Detect which cell encompasses the target text, then output its (X, Y) center coordinate. 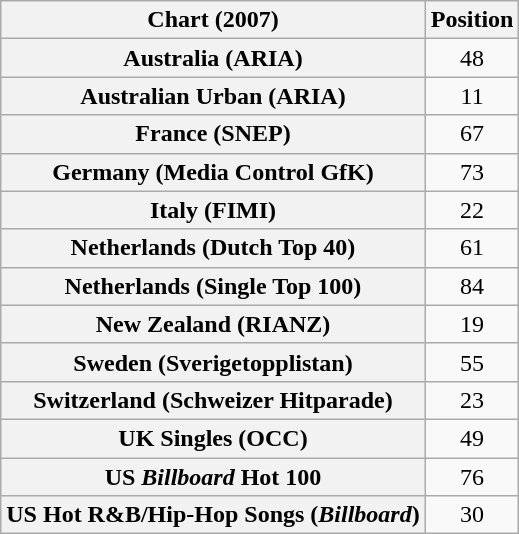
Sweden (Sverigetopplistan) (213, 362)
49 (472, 438)
Switzerland (Schweizer Hitparade) (213, 400)
73 (472, 172)
Australian Urban (ARIA) (213, 96)
11 (472, 96)
30 (472, 515)
New Zealand (RIANZ) (213, 324)
Netherlands (Single Top 100) (213, 286)
Australia (ARIA) (213, 58)
Position (472, 20)
23 (472, 400)
Chart (2007) (213, 20)
67 (472, 134)
France (SNEP) (213, 134)
61 (472, 248)
19 (472, 324)
US Billboard Hot 100 (213, 477)
84 (472, 286)
48 (472, 58)
US Hot R&B/Hip-Hop Songs (Billboard) (213, 515)
22 (472, 210)
76 (472, 477)
Italy (FIMI) (213, 210)
55 (472, 362)
Germany (Media Control GfK) (213, 172)
Netherlands (Dutch Top 40) (213, 248)
UK Singles (OCC) (213, 438)
